Return the (X, Y) coordinate for the center point of the cell that contains the specified text.  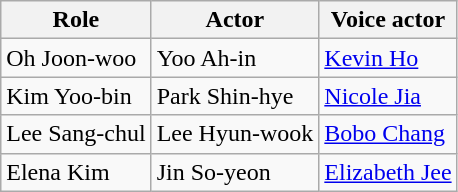
Voice actor (388, 20)
Park Shin-hye (235, 96)
Nicole Jia (388, 96)
Jin So-yeon (235, 172)
Elizabeth Jee (388, 172)
Oh Joon-woo (76, 58)
Yoo Ah-in (235, 58)
Lee Hyun-wook (235, 134)
Actor (235, 20)
Kevin Ho (388, 58)
Bobo Chang (388, 134)
Role (76, 20)
Lee Sang-chul (76, 134)
Kim Yoo-bin (76, 96)
Elena Kim (76, 172)
